Provide the [X, Y] coordinate of the cell's center where the given text is located.  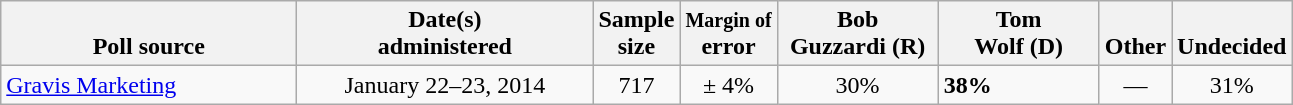
January 22–23, 2014 [445, 85]
31% [1232, 85]
— [1135, 85]
TomWolf (D) [1018, 34]
Undecided [1232, 34]
Gravis Marketing [149, 85]
± 4% [728, 85]
717 [636, 85]
Margin oferror [728, 34]
Date(s)administered [445, 34]
30% [858, 85]
Poll source [149, 34]
Samplesize [636, 34]
BobGuzzardi (R) [858, 34]
38% [1018, 85]
Other [1135, 34]
